Locate the cell with the specified text and output its (X, Y) center coordinate. 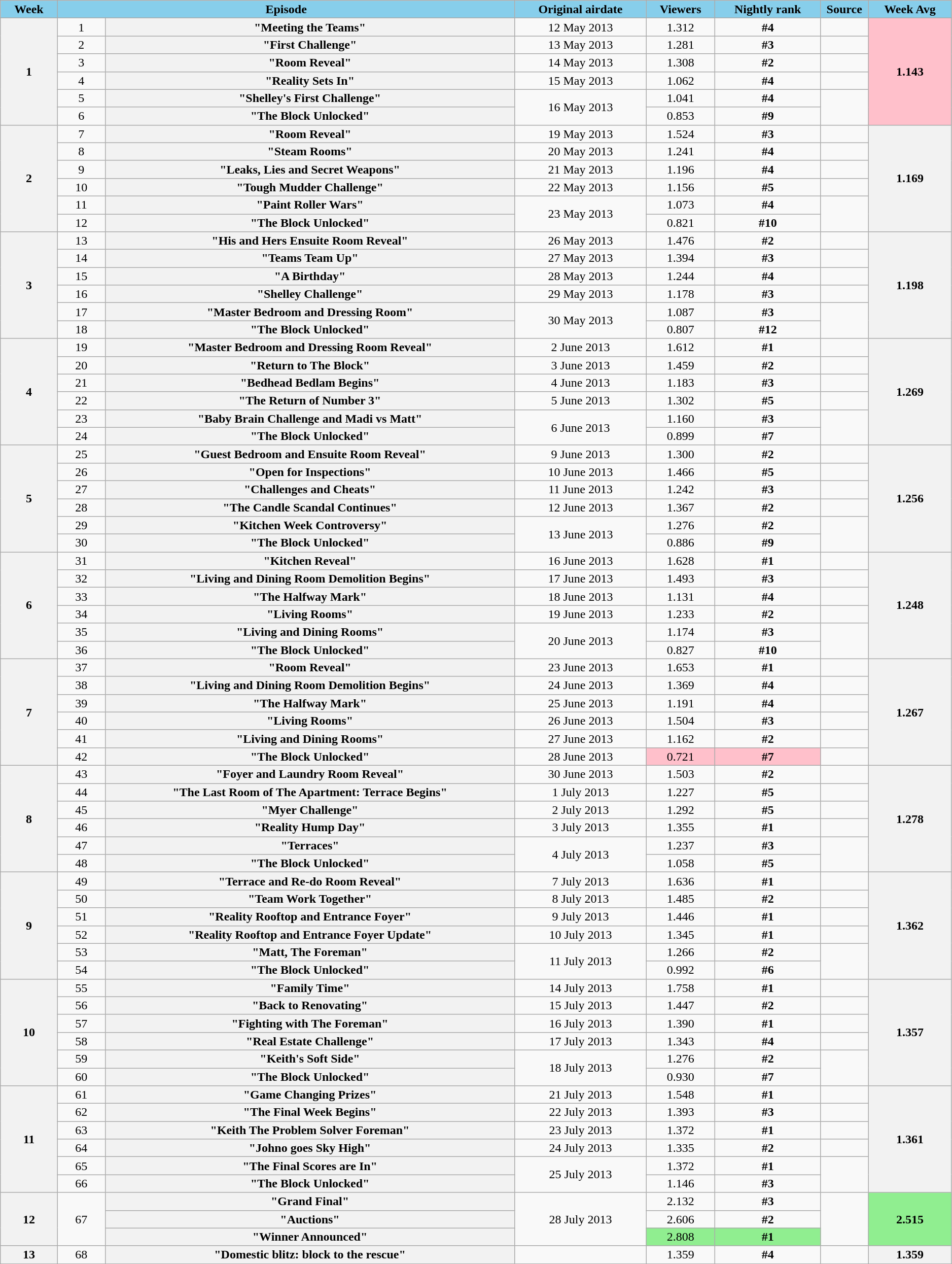
32 (81, 578)
9 July 2013 (580, 916)
"Back to Renovating" (310, 1006)
"Fighting with The Foreman" (310, 1023)
1.393 (681, 1112)
"Reality Hump Day" (310, 828)
1.146 (681, 1183)
56 (81, 1006)
1.178 (681, 294)
0.992 (681, 970)
"The Final Week Begins" (310, 1112)
61 (81, 1095)
1.292 (681, 810)
38 (81, 685)
30 May 2013 (580, 321)
1.233 (681, 614)
8 July 2013 (580, 899)
Week Avg (910, 9)
37 (81, 668)
28 (81, 507)
21 July 2013 (580, 1095)
40 (81, 721)
21 (81, 383)
"Steam Rooms" (310, 151)
27 May 2013 (580, 259)
1.156 (681, 187)
"Teams Team Up" (310, 259)
24 July 2013 (580, 1148)
26 June 2013 (580, 721)
68 (81, 1254)
41 (81, 739)
1.447 (681, 1006)
1.355 (681, 828)
21 May 2013 (580, 169)
"Game Changing Prizes" (310, 1095)
1.485 (681, 899)
1.143 (910, 72)
"Master Bedroom and Dressing Room Reveal" (310, 347)
1.183 (681, 383)
1.242 (681, 489)
"Grand Final" (310, 1202)
1.493 (681, 578)
"Reality Rooftop and Entrance Foyer" (310, 916)
2.808 (681, 1237)
"Kitchen Reveal" (310, 561)
66 (81, 1183)
2.132 (681, 1202)
1.256 (910, 498)
1.227 (681, 793)
10 June 2013 (580, 472)
1.131 (681, 597)
"Matt, The Foreman" (310, 952)
"Leaks, Lies and Secret Weapons" (310, 169)
0.807 (681, 330)
1.041 (681, 98)
"Myer Challenge" (310, 810)
1.302 (681, 401)
48 (81, 864)
"Team Work Together" (310, 899)
1.160 (681, 418)
29 May 2013 (580, 294)
22 (81, 401)
22 May 2013 (580, 187)
0.853 (681, 116)
Original airdate (580, 9)
1.503 (681, 774)
14 (81, 259)
2 June 2013 (580, 347)
1.196 (681, 169)
45 (81, 810)
5 June 2013 (580, 401)
"The Final Scores are In" (310, 1166)
1.198 (910, 285)
"Winner Announced" (310, 1237)
49 (81, 881)
1.636 (681, 881)
23 (81, 418)
13 May 2013 (580, 45)
1.191 (681, 703)
17 June 2013 (580, 578)
29 (81, 526)
"Shelley Challenge" (310, 294)
19 (81, 347)
27 June 2013 (580, 739)
2.606 (681, 1219)
"Reality Rooftop and Entrance Foyer Update" (310, 935)
1.390 (681, 1023)
18 June 2013 (580, 597)
"Domestic blitz: block to the rescue" (310, 1254)
58 (81, 1041)
35 (81, 632)
"Reality Sets In" (310, 80)
67 (81, 1219)
1.357 (910, 1032)
"A Birthday" (310, 276)
15 July 2013 (580, 1006)
1.628 (681, 561)
Viewers (681, 9)
52 (81, 935)
16 May 2013 (580, 107)
23 May 2013 (580, 214)
"Real Estate Challenge" (310, 1041)
28 June 2013 (580, 756)
33 (81, 597)
20 June 2013 (580, 641)
1.612 (681, 347)
1.174 (681, 632)
19 June 2013 (580, 614)
"Terraces" (310, 845)
6 June 2013 (580, 427)
1.073 (681, 205)
1 July 2013 (580, 793)
15 May 2013 (580, 80)
"The Candle Scandal Continues" (310, 507)
"Return to The Block" (310, 365)
"Challenges and Cheats" (310, 489)
43 (81, 774)
65 (81, 1166)
"Family Time" (310, 987)
7 July 2013 (580, 881)
20 (81, 365)
Nightly rank (768, 9)
60 (81, 1077)
"Kitchen Week Controversy" (310, 526)
1.278 (910, 818)
16 July 2013 (580, 1023)
31 (81, 561)
42 (81, 756)
26 (81, 472)
1.269 (910, 392)
1.653 (681, 668)
25 June 2013 (580, 703)
#12 (768, 330)
1.369 (681, 685)
1.394 (681, 259)
"Baby Brain Challenge and Madi vs Matt" (310, 418)
12 May 2013 (580, 27)
1.244 (681, 276)
3 June 2013 (580, 365)
"The Last Room of The Apartment: Terrace Begins" (310, 793)
12 June 2013 (580, 507)
62 (81, 1112)
30 June 2013 (580, 774)
28 July 2013 (580, 1219)
1.335 (681, 1148)
54 (81, 970)
24 June 2013 (580, 685)
1.237 (681, 845)
24 (81, 436)
1.345 (681, 935)
17 July 2013 (580, 1041)
"Guest Bedroom and Ensuite Room Reveal" (310, 454)
25 (81, 454)
20 May 2013 (580, 151)
27 (81, 489)
15 (81, 276)
39 (81, 703)
18 (81, 330)
28 May 2013 (580, 276)
0.930 (681, 1077)
0.827 (681, 650)
1.524 (681, 134)
23 June 2013 (580, 668)
3 July 2013 (580, 828)
"Shelley's First Challenge" (310, 98)
17 (81, 312)
1.312 (681, 27)
"His and Hers Ensuite Room Reveal" (310, 241)
44 (81, 793)
Source (844, 9)
"Master Bedroom and Dressing Room" (310, 312)
51 (81, 916)
1.087 (681, 312)
"Open for Inspections" (310, 472)
"Meeting the Teams" (310, 27)
1.362 (910, 926)
34 (81, 614)
30 (81, 543)
2 July 2013 (580, 810)
"First Challenge" (310, 45)
1.548 (681, 1095)
46 (81, 828)
0.721 (681, 756)
4 June 2013 (580, 383)
1.267 (910, 712)
0.886 (681, 543)
22 July 2013 (580, 1112)
1.308 (681, 63)
1.062 (681, 80)
47 (81, 845)
26 May 2013 (580, 241)
"Auctions" (310, 1219)
0.899 (681, 436)
1.446 (681, 916)
16 (81, 294)
36 (81, 650)
14 May 2013 (580, 63)
1.476 (681, 241)
57 (81, 1023)
"Bedhead Bedlam Begins" (310, 383)
25 July 2013 (580, 1175)
1.361 (910, 1139)
11 June 2013 (580, 489)
"Tough Mudder Challenge" (310, 187)
23 July 2013 (580, 1131)
9 June 2013 (580, 454)
1.248 (910, 605)
53 (81, 952)
"Keith's Soft Side" (310, 1058)
10 July 2013 (580, 935)
63 (81, 1131)
"The Return of Number 3" (310, 401)
1.162 (681, 739)
1.241 (681, 151)
1.300 (681, 454)
19 May 2013 (580, 134)
"Paint Roller Wars" (310, 205)
1.343 (681, 1041)
1.758 (681, 987)
Week (29, 9)
1.281 (681, 45)
0.821 (681, 223)
1.466 (681, 472)
#6 (768, 970)
1.459 (681, 365)
59 (81, 1058)
"Keith The Problem Solver Foreman" (310, 1131)
50 (81, 899)
Episode (286, 9)
1.169 (910, 178)
1.367 (681, 507)
"Terrace and Re-do Room Reveal" (310, 881)
18 July 2013 (580, 1068)
55 (81, 987)
13 June 2013 (580, 534)
"Foyer and Laundry Room Reveal" (310, 774)
11 July 2013 (580, 961)
1.504 (681, 721)
1.058 (681, 864)
"Johno goes Sky High" (310, 1148)
1.266 (681, 952)
4 July 2013 (580, 855)
14 July 2013 (580, 987)
2.515 (910, 1219)
16 June 2013 (580, 561)
64 (81, 1148)
